Find where the given text appears and provide that cell's center as [x, y] coordinate. 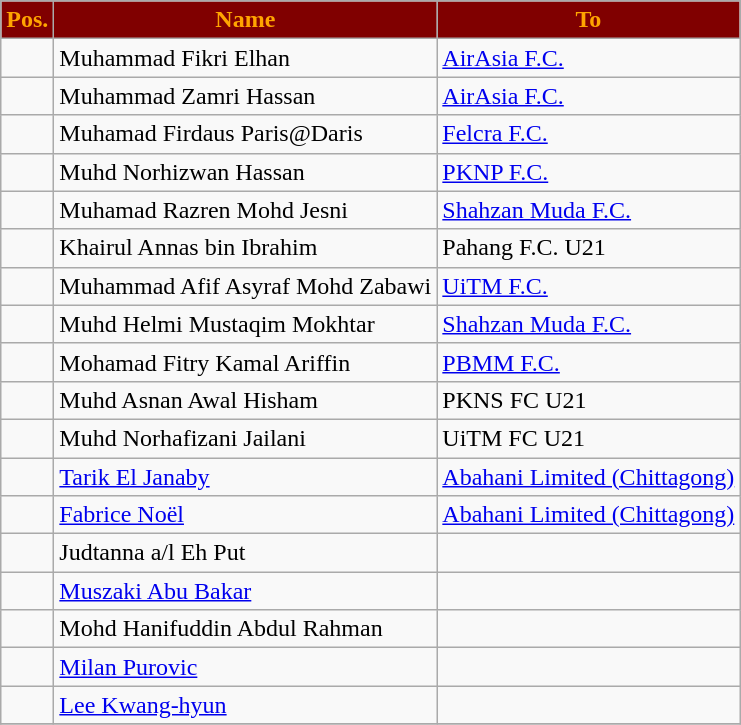
Felcra F.C. [588, 134]
UiTM F.C. [588, 286]
PKNS FC U21 [588, 400]
PBMM F.C. [588, 362]
Tarik El Janaby [246, 477]
Fabrice Noël [246, 515]
Khairul Annas bin Ibrahim [246, 248]
Muhammad Fikri Elhan [246, 58]
Muhd Helmi Mustaqim Mokhtar [246, 324]
PKNP F.C. [588, 172]
To [588, 20]
Muhd Asnan Awal Hisham [246, 400]
Milan Purovic [246, 667]
Pos. [28, 20]
Judtanna a/l Eh Put [246, 553]
Mohd Hanifuddin Abdul Rahman [246, 629]
Muhd Norhafizani Jailani [246, 438]
Lee Kwang-hyun [246, 705]
Muhammad Afif Asyraf Mohd Zabawi [246, 286]
Muhamad Firdaus Paris@Daris [246, 134]
Pahang F.C. U21 [588, 248]
Name [246, 20]
Muhamad Razren Mohd Jesni [246, 210]
Muhammad Zamri Hassan [246, 96]
Muszaki Abu Bakar [246, 591]
Muhd Norhizwan Hassan [246, 172]
UiTM FC U21 [588, 438]
Mohamad Fitry Kamal Ariffin [246, 362]
